For the text-containing cell, return its midpoint in [X, Y] coordinate format. 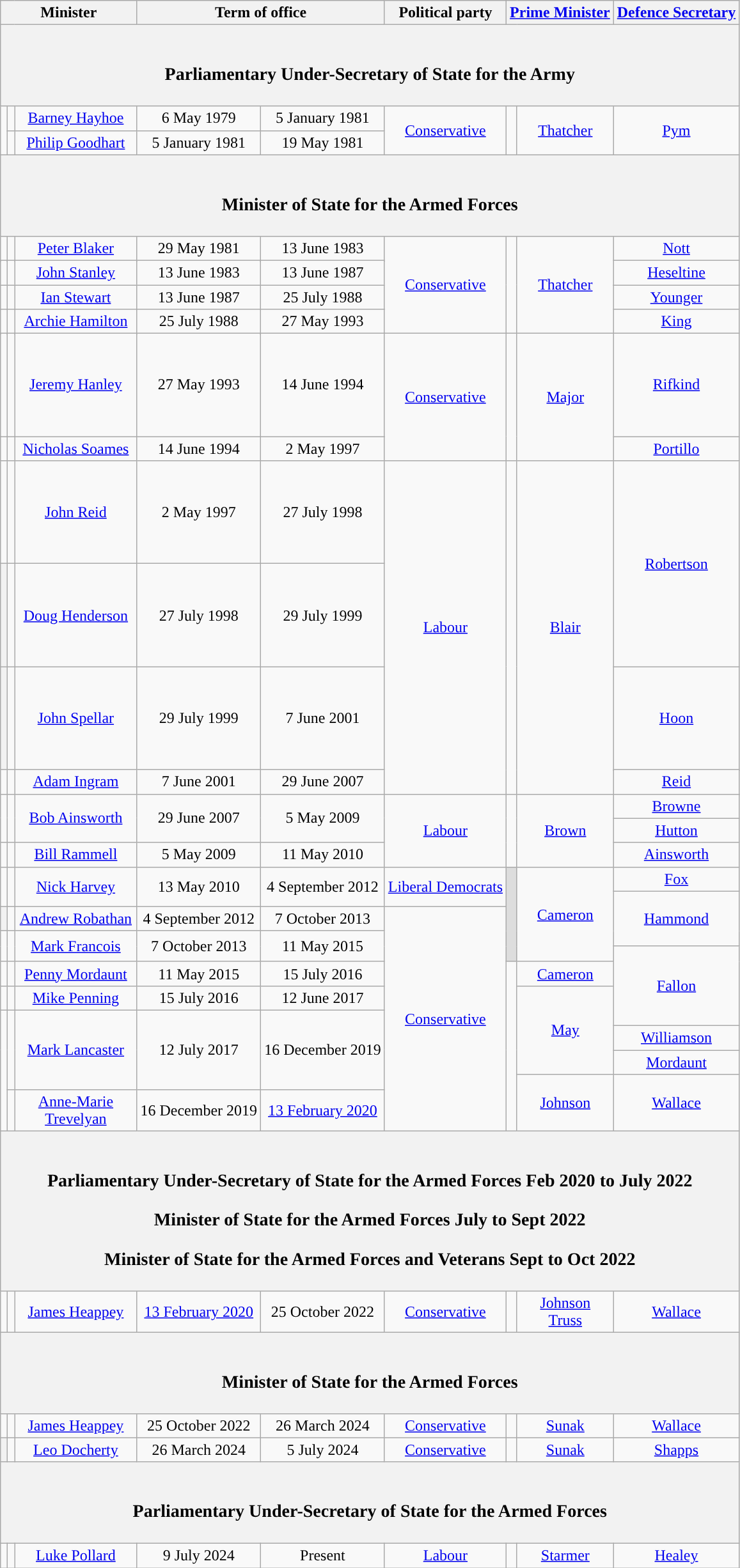
Jeremy Hanley [75, 385]
Penny Mordaunt [75, 974]
Ian Stewart [75, 297]
Mark Francois [75, 946]
Defence Secretary [677, 13]
Brown [565, 830]
Major [565, 398]
Shapps [677, 1450]
12 July 2017 [199, 1050]
John Stanley [75, 272]
Minister [69, 13]
Political party [445, 13]
Adam Ingram [75, 782]
John Spellar [75, 718]
Williamson [677, 1037]
Browne [677, 806]
Starmer [565, 1556]
Luke Pollard [75, 1556]
Hutton [677, 830]
12 June 2017 [323, 998]
Healey [677, 1556]
Barney Hayhoe [75, 118]
Prime Minister [560, 13]
19 May 1981 [323, 143]
9 July 2024 [199, 1556]
Term of office [261, 13]
Nott [677, 248]
Parliamentary Under-Secretary of State for the Armed Forces [370, 1502]
Pym [677, 130]
6 May 1979 [199, 118]
Robertson [677, 564]
Fox [677, 879]
Younger [677, 297]
Archie Hamilton [75, 322]
Bill Rammell [75, 855]
Leo Docherty [75, 1450]
Mordaunt [677, 1062]
11 May 2010 [323, 855]
Andrew Robathan [75, 919]
Hammond [677, 919]
John Reid [75, 513]
King [677, 322]
Mike Penning [75, 998]
Parliamentary Under-Secretary of State for the Army [370, 65]
Ainsworth [677, 855]
Liberal Democrats [445, 887]
Bob Ainsworth [75, 818]
Philip Goodhart [75, 143]
Anne-Marie Trevelyan [75, 1111]
Johnson [565, 1103]
Peter Blaker [75, 248]
Nick Harvey [75, 887]
29 May 1981 [199, 248]
Rifkind [677, 385]
Fallon [677, 986]
Blair [565, 628]
Johnson Truss [565, 1312]
Mark Lancaster [75, 1050]
13 May 2010 [199, 887]
May [565, 1030]
Portillo [677, 449]
Hoon [677, 718]
Nicholas Soames [75, 449]
5 July 2024 [323, 1450]
Doug Henderson [75, 615]
Reid [677, 782]
Heseltine [677, 272]
Present [323, 1556]
